Provide the [X, Y] coordinate of the cell's center where the given text is located.  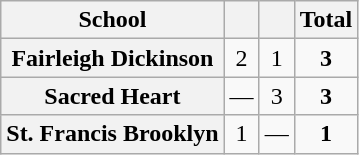
Total [326, 20]
Fairleigh Dickinson [112, 58]
School [112, 20]
Sacred Heart [112, 96]
St. Francis Brooklyn [112, 134]
2 [242, 58]
